Detect which cell encompasses the target text, then output its [X, Y] center coordinate. 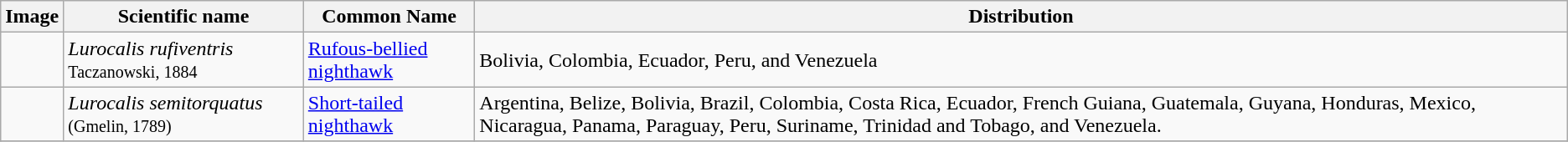
Lurocalis rufiventris Taczanowski, 1884 [183, 60]
Rufous-bellied nighthawk [389, 60]
Short-tailed nighthawk [389, 114]
Scientific name [183, 17]
Image [32, 17]
Bolivia, Colombia, Ecuador, Peru, and Venezuela [1021, 60]
Distribution [1021, 17]
Common Name [389, 17]
Lurocalis semitorquatus (Gmelin, 1789) [183, 114]
